Return (x, y) of the center of cell containing provided text 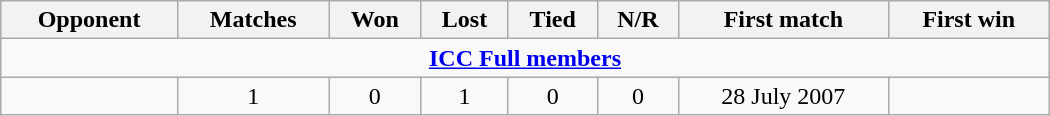
ICC Full members (525, 58)
Opponent (90, 20)
Tied (552, 20)
First match (784, 20)
28 July 2007 (784, 96)
N/R (638, 20)
Matches (253, 20)
Won (375, 20)
Lost (465, 20)
First win (968, 20)
